Search for the cell housing the specified text and yield its (x, y) center coordinate. 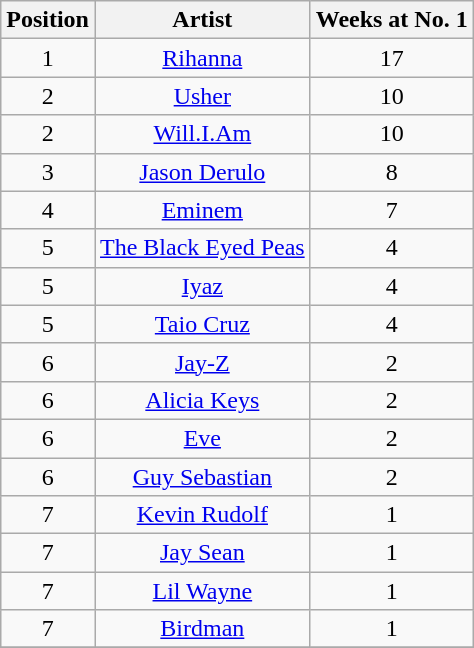
Will.I.Am (202, 134)
Position (48, 20)
17 (392, 58)
Artist (202, 20)
Jason Derulo (202, 172)
8 (392, 172)
Rihanna (202, 58)
Kevin Rudolf (202, 515)
Jay-Z (202, 362)
Lil Wayne (202, 591)
The Black Eyed Peas (202, 248)
Alicia Keys (202, 400)
Weeks at No. 1 (392, 20)
Eve (202, 438)
Birdman (202, 629)
Taio Cruz (202, 324)
3 (48, 172)
Jay Sean (202, 553)
Guy Sebastian (202, 477)
Iyaz (202, 286)
Eminem (202, 210)
Usher (202, 96)
